From the cell containing the given text, extract its center point as [X, Y] coordinate. 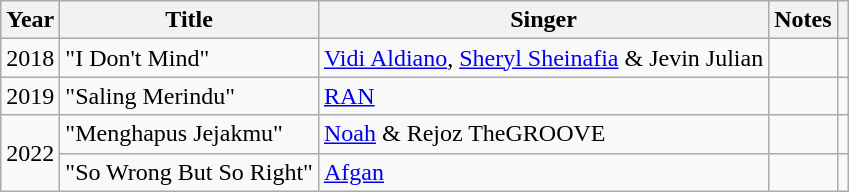
Vidi Aldiano, Sheryl Sheinafia & Jevin Julian [543, 58]
"I Don't Mind" [190, 58]
"Menghapus Jejakmu" [190, 134]
2022 [30, 153]
Year [30, 20]
Title [190, 20]
Afgan [543, 172]
2019 [30, 96]
"So Wrong But So Right" [190, 172]
Notes [803, 20]
RAN [543, 96]
2018 [30, 58]
"Saling Merindu" [190, 96]
Singer [543, 20]
Noah & Rejoz TheGROOVE [543, 134]
